Extract the [x, y] coordinate from the center of the cell holding the provided text.  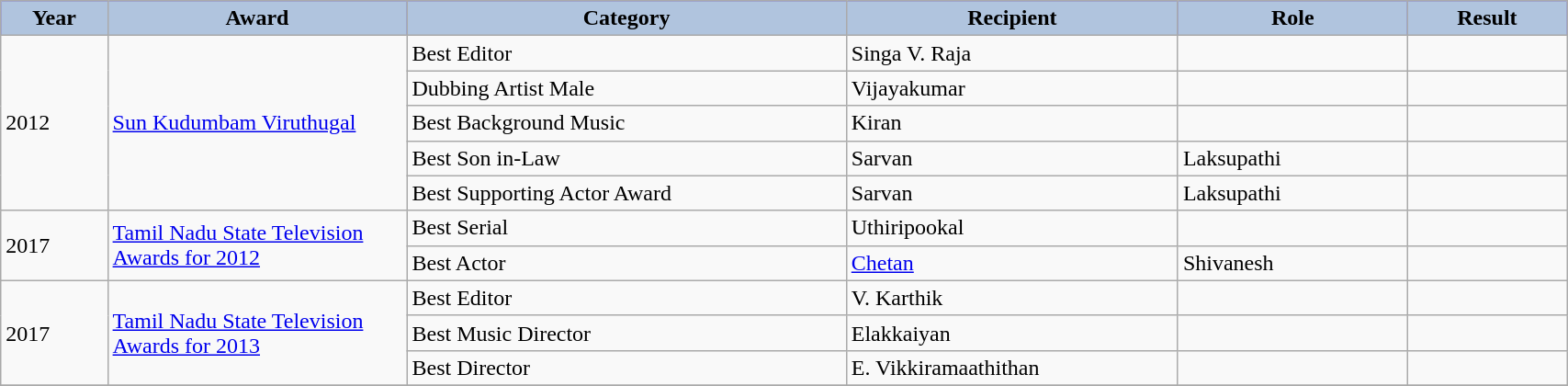
Uthiripookal [1012, 228]
Dubbing Artist Male [626, 88]
Sun Kudumbam Viruthugal [257, 123]
Singa V. Raja [1012, 53]
Year [54, 18]
E. Vikkiramaathithan [1012, 368]
Best Director [626, 368]
Kiran [1012, 123]
Category [626, 18]
Best Music Director [626, 333]
Chetan [1012, 263]
Tamil Nadu State Television Awards for 2013 [257, 333]
Recipient [1012, 18]
Vijayakumar [1012, 88]
Best Son in-Law [626, 158]
V. Karthik [1012, 298]
Tamil Nadu State Television Awards for 2012 [257, 245]
Best Background Music [626, 123]
Shivanesh [1292, 263]
Best Supporting Actor Award [626, 193]
Best Serial [626, 228]
Best Actor [626, 263]
2012 [54, 123]
Result [1487, 18]
Elakkaiyan [1012, 333]
Role [1292, 18]
Award [257, 18]
